Search for the cell housing the specified text and yield its (X, Y) center coordinate. 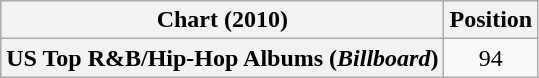
Position (491, 20)
94 (491, 58)
US Top R&B/Hip-Hop Albums (Billboard) (222, 58)
Chart (2010) (222, 20)
